Scan for the cell matching the given text and deliver its [x, y] coordinate at center. 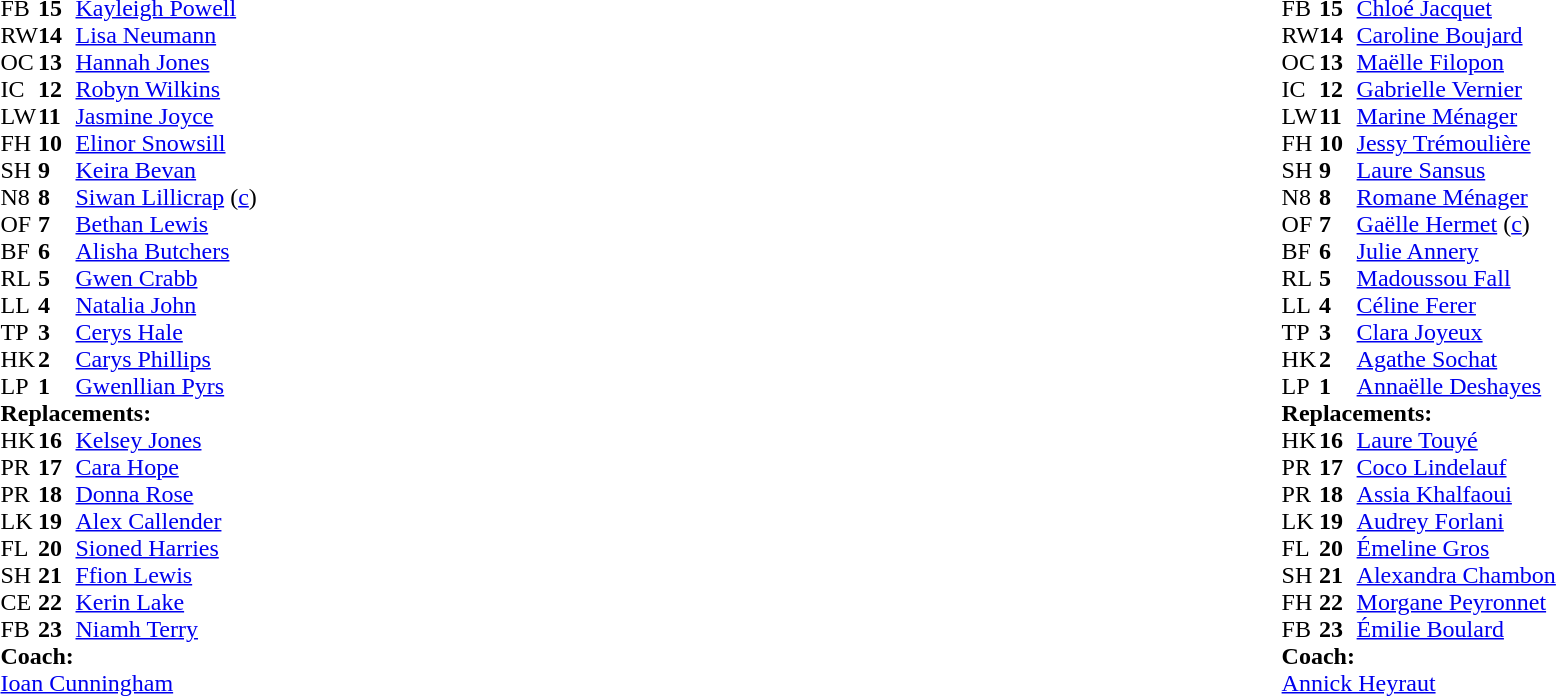
Laure Sansus [1456, 170]
Jessy Trémoulière [1456, 144]
Lisa Neumann [166, 36]
Émeline Gros [1456, 548]
Bethan Lewis [166, 224]
Gwenllian Pyrs [166, 386]
Julie Annery [1456, 252]
Cara Hope [166, 468]
Agathe Sochat [1456, 360]
Gabrielle Vernier [1456, 90]
Alexandra Chambon [1456, 576]
Cerys Hale [166, 332]
Gwen Crabb [166, 278]
Laure Touyé [1456, 440]
Émilie Boulard [1456, 630]
Assia Khalfaoui [1456, 494]
Romane Ménager [1456, 198]
Elinor Snowsill [166, 144]
Céline Ferer [1456, 306]
Ffion Lewis [166, 576]
Keira Bevan [166, 170]
Jasmine Joyce [166, 116]
Annaëlle Deshayes [1456, 386]
CE [19, 602]
Sioned Harries [166, 548]
Alisha Butchers [166, 252]
Carys Phillips [166, 360]
Kerin Lake [166, 602]
Morgane Peyronnet [1456, 602]
Audrey Forlani [1456, 522]
Gaëlle Hermet (c) [1456, 224]
Madoussou Fall [1456, 278]
Caroline Boujard [1456, 36]
Alex Callender [166, 522]
Niamh Terry [166, 630]
Kelsey Jones [166, 440]
Donna Rose [166, 494]
Robyn Wilkins [166, 90]
Marine Ménager [1456, 116]
Clara Joyeux [1456, 332]
Siwan Lillicrap (c) [166, 198]
Maëlle Filopon [1456, 62]
Coco Lindelauf [1456, 468]
Hannah Jones [166, 62]
Natalia John [166, 306]
